Search for the cell housing the specified text and yield its [X, Y] center coordinate. 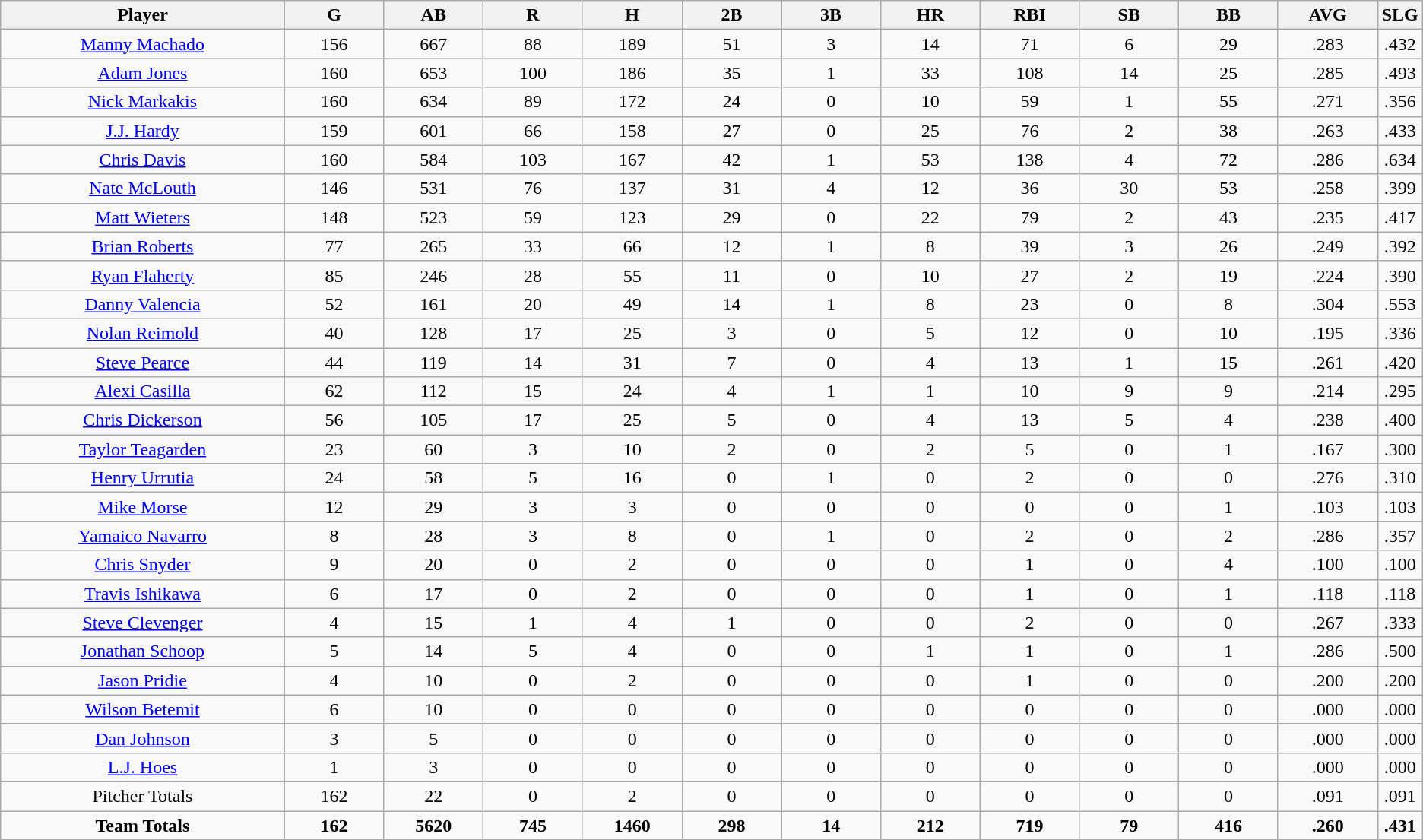
Danny Valencia [143, 304]
Team Totals [143, 825]
745 [534, 825]
.420 [1400, 363]
.271 [1327, 102]
Taylor Teagarden [143, 449]
Nate McLouth [143, 189]
RBI [1029, 15]
72 [1228, 160]
.295 [1400, 391]
Adam Jones [143, 73]
H [632, 15]
Wilson Betemit [143, 709]
156 [334, 44]
58 [433, 478]
71 [1029, 44]
.431 [1400, 825]
298 [731, 825]
.634 [1400, 160]
16 [632, 478]
R [534, 15]
.283 [1327, 44]
88 [534, 44]
Steve Clevenger [143, 623]
Steve Pearce [143, 363]
SB [1130, 15]
105 [433, 420]
Nick Markakis [143, 102]
Jonathan Schoop [143, 651]
Ryan Flaherty [143, 275]
30 [1130, 189]
51 [731, 44]
.336 [1400, 333]
523 [433, 217]
.285 [1327, 73]
Matt Wieters [143, 217]
137 [632, 189]
Chris Davis [143, 160]
.300 [1400, 449]
103 [534, 160]
189 [632, 44]
Chris Snyder [143, 565]
.417 [1400, 217]
77 [334, 246]
186 [632, 73]
.260 [1327, 825]
BB [1228, 15]
SLG [1400, 15]
.493 [1400, 73]
667 [433, 44]
.263 [1327, 131]
Dan Johnson [143, 738]
5620 [433, 825]
.432 [1400, 44]
Brian Roberts [143, 246]
.433 [1400, 131]
Alexi Casilla [143, 391]
634 [433, 102]
119 [433, 363]
265 [433, 246]
.400 [1400, 420]
AB [433, 15]
.356 [1400, 102]
AVG [1327, 15]
146 [334, 189]
416 [1228, 825]
.553 [1400, 304]
531 [433, 189]
601 [433, 131]
.500 [1400, 651]
Yamaico Navarro [143, 536]
112 [433, 391]
.399 [1400, 189]
1460 [632, 825]
43 [1228, 217]
36 [1029, 189]
.333 [1400, 623]
167 [632, 160]
44 [334, 363]
42 [731, 160]
Player [143, 15]
60 [433, 449]
.214 [1327, 391]
62 [334, 391]
.238 [1327, 420]
158 [632, 131]
.267 [1327, 623]
7 [731, 363]
G [334, 15]
.258 [1327, 189]
J.J. Hardy [143, 131]
100 [534, 73]
653 [433, 73]
85 [334, 275]
719 [1029, 825]
40 [334, 333]
HR [930, 15]
.167 [1327, 449]
161 [433, 304]
26 [1228, 246]
Manny Machado [143, 44]
.357 [1400, 536]
Nolan Reimold [143, 333]
108 [1029, 73]
Chris Dickerson [143, 420]
159 [334, 131]
246 [433, 275]
584 [433, 160]
Travis Ishikawa [143, 594]
L.J. Hoes [143, 767]
Henry Urrutia [143, 478]
Mike Morse [143, 507]
19 [1228, 275]
.249 [1327, 246]
128 [433, 333]
172 [632, 102]
49 [632, 304]
52 [334, 304]
Jason Pridie [143, 680]
2B [731, 15]
148 [334, 217]
56 [334, 420]
35 [731, 73]
11 [731, 275]
3B [832, 15]
39 [1029, 246]
38 [1228, 131]
.390 [1400, 275]
.235 [1327, 217]
.310 [1400, 478]
.224 [1327, 275]
123 [632, 217]
.276 [1327, 478]
212 [930, 825]
.304 [1327, 304]
138 [1029, 160]
Pitcher Totals [143, 796]
.195 [1327, 333]
89 [534, 102]
.261 [1327, 363]
.392 [1400, 246]
